Locate the cell with the specified text and output its (X, Y) center coordinate. 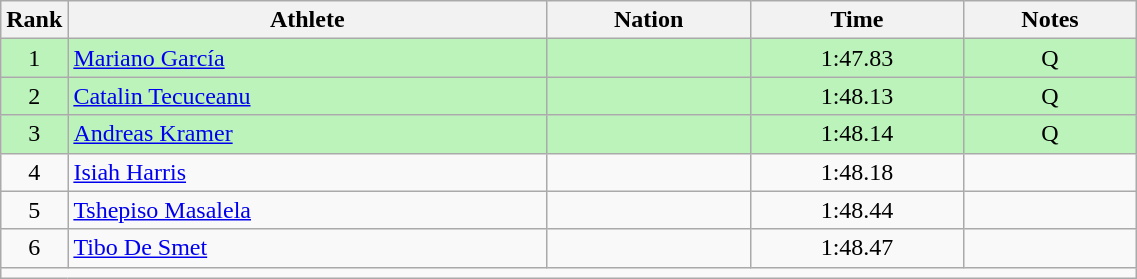
1 (34, 58)
6 (34, 248)
3 (34, 134)
Tshepiso Masalela (308, 210)
2 (34, 96)
Rank (34, 20)
Time (858, 20)
1:48.44 (858, 210)
1:47.83 (858, 58)
5 (34, 210)
1:48.47 (858, 248)
Athlete (308, 20)
Isiah Harris (308, 172)
Tibo De Smet (308, 248)
1:48.18 (858, 172)
Notes (1050, 20)
Nation (649, 20)
Andreas Kramer (308, 134)
Mariano García (308, 58)
1:48.14 (858, 134)
4 (34, 172)
Catalin Tecuceanu (308, 96)
1:48.13 (858, 96)
